Identify which cell holds the provided text, then report its (x, y) central coordinate. 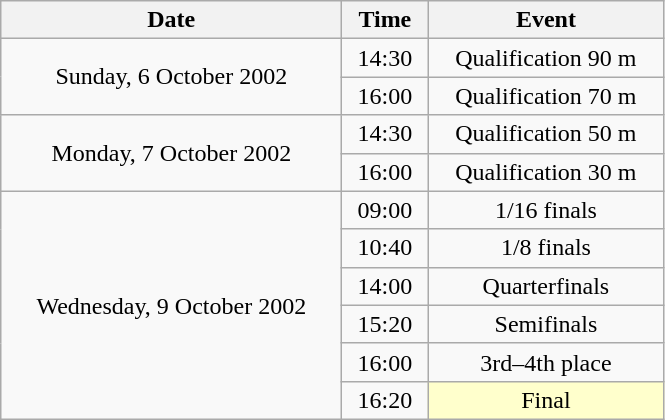
09:00 (385, 210)
14:00 (385, 286)
Qualification 90 m (546, 58)
Qualification 50 m (546, 134)
1/16 finals (546, 210)
Date (172, 20)
Wednesday, 9 October 2002 (172, 305)
Qualification 70 m (546, 96)
Monday, 7 October 2002 (172, 153)
15:20 (385, 324)
1/8 finals (546, 248)
Event (546, 20)
16:20 (385, 400)
3rd–4th place (546, 362)
Sunday, 6 October 2002 (172, 77)
10:40 (385, 248)
Final (546, 400)
Semifinals (546, 324)
Time (385, 20)
Quarterfinals (546, 286)
Qualification 30 m (546, 172)
